Detect which cell encompasses the target text, then output its (x, y) center coordinate. 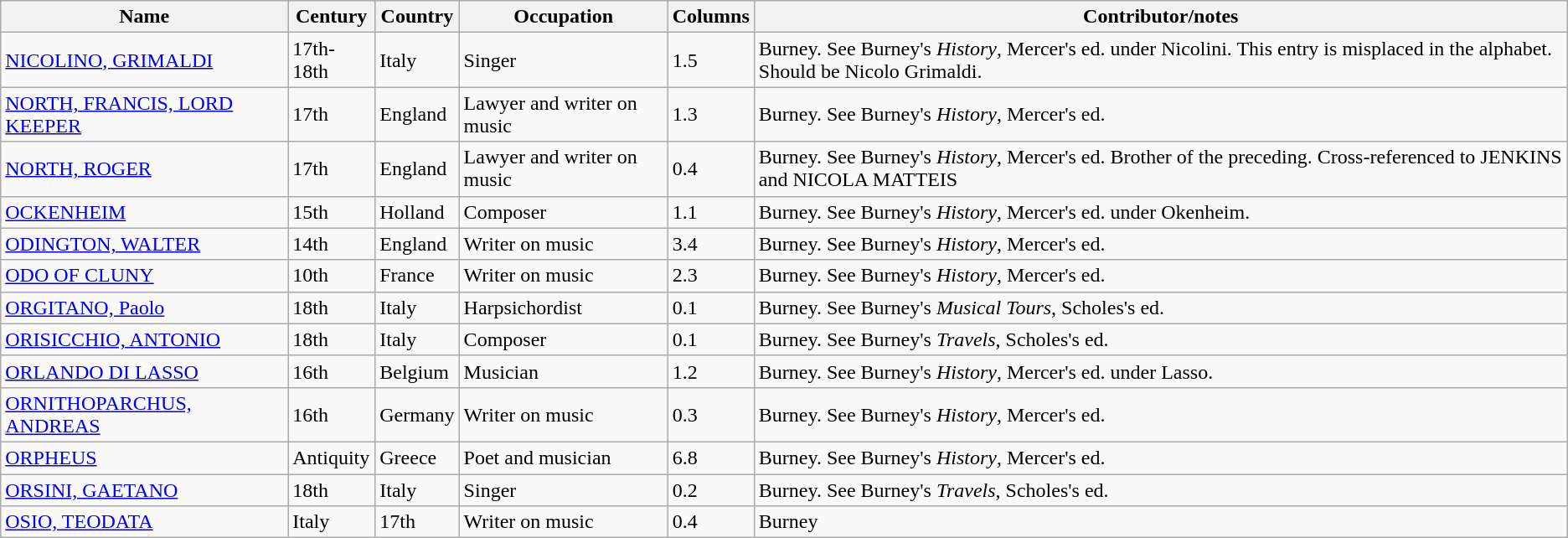
Columns (710, 17)
Musician (563, 371)
10th (332, 276)
1.5 (710, 60)
Harpsichordist (563, 308)
2.3 (710, 276)
ORLANDO DI LASSO (144, 371)
Burney. See Burney's Musical Tours, Scholes's ed. (1161, 308)
Germany (417, 414)
Poet and musician (563, 458)
ORNITHOPARCHUS, ANDREAS (144, 414)
Burney. See Burney's History, Mercer's ed. under Okenheim. (1161, 212)
Name (144, 17)
ORPHEUS (144, 458)
Greece (417, 458)
Belgium (417, 371)
Contributor/notes (1161, 17)
NORTH, ROGER (144, 169)
NICOLINO, GRIMALDI (144, 60)
Century (332, 17)
ORISICCHIO, ANTONIO (144, 339)
Burney. See Burney's History, Mercer's ed. Brother of the preceding. Cross-referenced to JENKINS and NICOLA MATTEIS (1161, 169)
0.2 (710, 490)
3.4 (710, 244)
OSIO, TEODATA (144, 522)
1.2 (710, 371)
France (417, 276)
0.3 (710, 414)
Burney. See Burney's History, Mercer's ed. under Lasso. (1161, 371)
Holland (417, 212)
ODO OF CLUNY (144, 276)
ODINGTON, WALTER (144, 244)
Occupation (563, 17)
Burney. See Burney's History, Mercer's ed. under Nicolini. This entry is misplaced in the alphabet. Should be Nicolo Grimaldi. (1161, 60)
OCKENHEIM (144, 212)
ORSINI, GAETANO (144, 490)
17th-18th (332, 60)
Antiquity (332, 458)
15th (332, 212)
1.3 (710, 114)
6.8 (710, 458)
Burney (1161, 522)
NORTH, FRANCIS, LORD KEEPER (144, 114)
ORGITANO, Paolo (144, 308)
1.1 (710, 212)
14th (332, 244)
Country (417, 17)
